From the cell containing the given text, extract its center point as [x, y] coordinate. 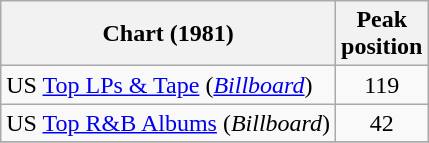
Chart (1981) [168, 34]
119 [382, 85]
US Top R&B Albums (Billboard) [168, 123]
42 [382, 123]
Peakposition [382, 34]
US Top LPs & Tape (Billboard) [168, 85]
